From the cell containing the given text, extract its center point as [X, Y] coordinate. 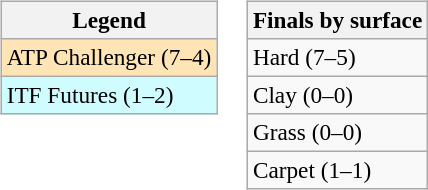
ITF Futures (1–2) [108, 95]
Clay (0–0) [337, 95]
Grass (0–0) [337, 133]
Finals by surface [337, 20]
Legend [108, 20]
ATP Challenger (7–4) [108, 57]
Carpet (1–1) [337, 171]
Hard (7–5) [337, 57]
